Pinpoint the cell where the given text exists, returning its (x, y) midpoint coordinate. 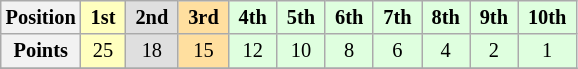
12 (253, 51)
8th (446, 17)
8 (349, 51)
10th (547, 17)
9th (494, 17)
Points (41, 51)
25 (104, 51)
4th (253, 17)
3rd (203, 17)
4 (446, 51)
18 (152, 51)
2 (494, 51)
15 (203, 51)
10 (301, 51)
6th (349, 17)
6 (397, 51)
2nd (152, 17)
1st (104, 17)
5th (301, 17)
7th (397, 17)
1 (547, 51)
Position (41, 17)
